Provide the (x, y) coordinate of the cell's center where the given text is located.  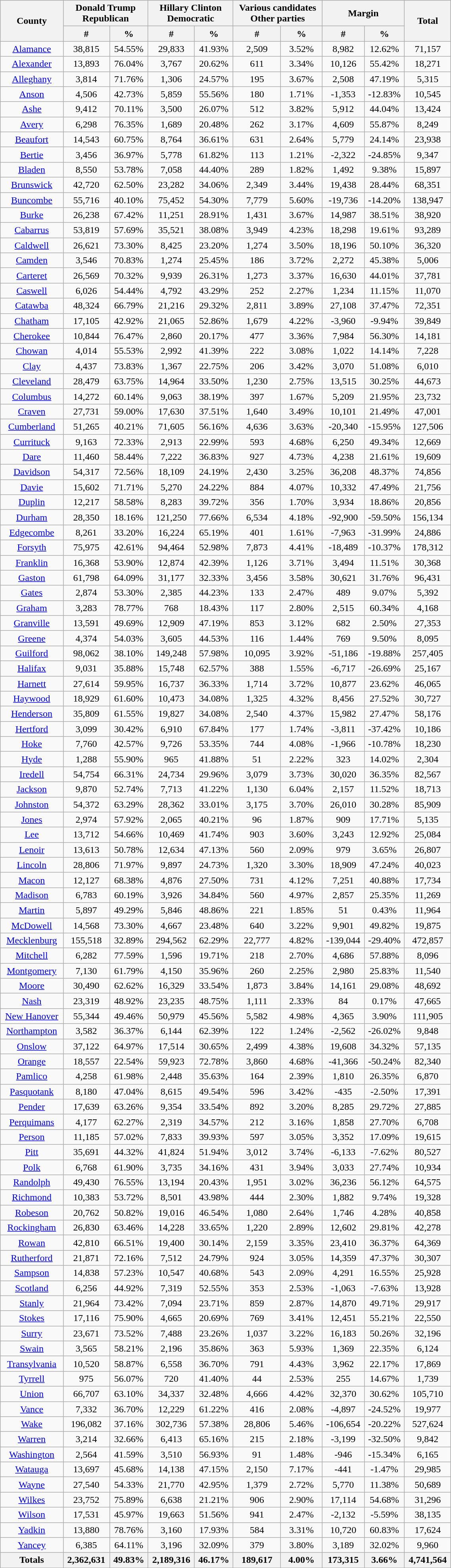
379 (257, 1545)
42.61% (129, 548)
3.31% (301, 1530)
23,235 (171, 1001)
289 (257, 170)
24.19% (213, 472)
4,150 (171, 971)
Catawba (32, 306)
38.19% (213, 396)
127,506 (428, 426)
50.10% (384, 245)
55.90% (129, 759)
-18,489 (343, 548)
-106,654 (343, 1424)
Durham (32, 517)
7,713 (171, 789)
14.14% (384, 351)
11.15% (384, 291)
3.60% (301, 835)
2.39% (301, 1076)
47.49% (384, 487)
1.24% (301, 1031)
8,550 (86, 170)
38,920 (428, 215)
20.17% (213, 336)
23,410 (343, 1243)
13,880 (86, 1530)
4.28% (384, 1213)
40.10% (129, 200)
42.95% (213, 1485)
53.90% (129, 563)
14,181 (428, 336)
49.34% (384, 442)
3.35% (301, 1243)
35.96% (213, 971)
19.61% (384, 230)
-29.40% (384, 941)
3,735 (171, 1167)
3.52% (301, 49)
2,980 (343, 971)
-10.78% (384, 744)
2.33% (301, 1001)
58,176 (428, 714)
55.53% (129, 351)
64,575 (428, 1182)
21,216 (171, 306)
Craven (32, 411)
6,256 (86, 1288)
54,754 (86, 774)
Edgecombe (32, 532)
19,609 (428, 457)
13,424 (428, 109)
11,460 (86, 457)
34.57% (213, 1122)
5,582 (257, 1016)
28.44% (384, 185)
49.71% (384, 1303)
48,692 (428, 986)
596 (257, 1092)
4,291 (343, 1273)
3.50% (301, 245)
57.02% (129, 1137)
1,288 (86, 759)
14,964 (171, 381)
49.54% (213, 1092)
6,638 (171, 1500)
34.84% (213, 895)
Buncombe (32, 200)
2,974 (86, 820)
12,669 (428, 442)
27.47% (384, 714)
16,183 (343, 1333)
17,391 (428, 1092)
45.56% (213, 1016)
1.71% (301, 94)
3,079 (257, 774)
36,236 (343, 1182)
25.35% (384, 895)
4,258 (86, 1076)
27.50% (213, 880)
94,464 (171, 548)
44.40% (213, 170)
19,328 (428, 1198)
57.69% (129, 230)
32,370 (343, 1394)
30,621 (343, 578)
353 (257, 1288)
53.78% (129, 170)
3,283 (86, 608)
70.83% (129, 260)
Montgomery (32, 971)
12.62% (384, 49)
62.50% (129, 185)
Warren (32, 1439)
1,220 (257, 1228)
Lenoir (32, 850)
McDowell (32, 926)
8,982 (343, 49)
Caldwell (32, 245)
23,732 (428, 396)
2.90% (301, 1500)
48.86% (213, 910)
Transylvania (32, 1364)
73.52% (129, 1333)
47.15% (213, 1470)
Pasquotank (32, 1092)
45.97% (129, 1515)
6,144 (171, 1031)
5.60% (301, 200)
-2,322 (343, 154)
Hoke (32, 744)
25,084 (428, 835)
19,663 (171, 1515)
54.55% (129, 49)
24.22% (213, 487)
Martin (32, 910)
45.68% (129, 1470)
23,282 (171, 185)
72,351 (428, 306)
47,001 (428, 411)
18,230 (428, 744)
24.79% (213, 1258)
215 (257, 1439)
55.87% (384, 124)
14,228 (171, 1228)
9,960 (428, 1545)
18.16% (129, 517)
30.42% (129, 729)
35,691 (86, 1152)
48.75% (213, 1001)
24.73% (213, 865)
27,885 (428, 1107)
584 (257, 1530)
39,849 (428, 321)
77.59% (129, 956)
884 (257, 487)
Halifax (32, 668)
1,714 (257, 683)
105,710 (428, 1394)
35.88% (129, 668)
2,913 (171, 442)
Stokes (32, 1318)
853 (257, 623)
4.08% (301, 744)
Moore (32, 986)
1.74% (301, 729)
-37.42% (384, 729)
17,531 (86, 1515)
3.02% (301, 1182)
0.17% (384, 1001)
26,621 (86, 245)
40.68% (213, 1273)
76.47% (129, 336)
-3,960 (343, 321)
46,065 (428, 683)
41.88% (213, 759)
2.80% (301, 608)
2.89% (301, 1228)
23.48% (213, 926)
Greene (32, 638)
2.50% (384, 623)
4,437 (86, 366)
11,251 (171, 215)
3.84% (301, 986)
75,975 (86, 548)
61.90% (129, 1167)
33.65% (213, 1228)
13,194 (171, 1182)
58.87% (129, 1364)
7,488 (171, 1333)
1,858 (343, 1122)
Granville (32, 623)
543 (257, 1273)
Washington (32, 1454)
177 (257, 729)
10,469 (171, 835)
Total (428, 21)
29,833 (171, 49)
1,679 (257, 321)
3.80% (301, 1545)
47.04% (129, 1092)
2,509 (257, 49)
4,506 (86, 94)
13,613 (86, 850)
Wilkes (32, 1500)
195 (257, 79)
18,929 (86, 699)
731 (257, 880)
138,947 (428, 200)
16.55% (384, 1273)
Camden (32, 260)
38.10% (129, 653)
2,157 (343, 789)
30,727 (428, 699)
63.29% (129, 804)
4,665 (171, 1318)
17,734 (428, 880)
10,720 (343, 1530)
9,870 (86, 789)
859 (257, 1303)
51.94% (213, 1152)
54.33% (129, 1485)
3,860 (257, 1061)
37.47% (384, 306)
2,430 (257, 472)
19,615 (428, 1137)
2,349 (257, 185)
34,337 (171, 1394)
41.74% (213, 835)
47.13% (213, 850)
-6,133 (343, 1152)
Swain (32, 1348)
60.14% (129, 396)
221 (257, 910)
56.93% (213, 1454)
58.58% (129, 502)
8,764 (171, 139)
2,362,631 (86, 1560)
49.29% (129, 910)
-1.47% (384, 1470)
Wilson (32, 1515)
Alleghany (32, 79)
3.63% (301, 426)
Cumberland (32, 426)
-12.83% (384, 94)
6,385 (86, 1545)
39.72% (213, 502)
9,848 (428, 1031)
42,810 (86, 1243)
34.32% (384, 1046)
24,734 (171, 774)
Sampson (32, 1273)
Cleveland (32, 381)
26,569 (86, 276)
1,126 (257, 563)
14,138 (171, 1470)
9.07% (384, 593)
3.73% (301, 774)
75.90% (129, 1318)
3.20% (301, 1107)
26,807 (428, 850)
903 (257, 835)
-441 (343, 1470)
3.82% (301, 109)
68,351 (428, 185)
4,666 (257, 1394)
597 (257, 1137)
29.72% (384, 1107)
30,368 (428, 563)
21,065 (171, 321)
10,520 (86, 1364)
61,798 (86, 578)
122 (257, 1031)
Macon (32, 880)
3.58% (301, 578)
6,165 (428, 1454)
116 (257, 638)
4,667 (171, 926)
4.07% (301, 487)
18.43% (213, 608)
133 (257, 593)
Orange (32, 1061)
2.25% (301, 971)
51.56% (213, 1515)
27,353 (428, 623)
611 (257, 64)
975 (86, 1379)
75,452 (171, 200)
3.66% (384, 1560)
2,319 (171, 1122)
7,332 (86, 1409)
1,882 (343, 1198)
1,746 (343, 1213)
768 (171, 608)
-1,966 (343, 744)
12,127 (86, 880)
55.42% (384, 64)
77.66% (213, 517)
80,527 (428, 1152)
37,781 (428, 276)
-2.50% (384, 1092)
72.56% (129, 472)
3.16% (301, 1122)
22,777 (257, 941)
6,282 (86, 956)
14,870 (343, 1303)
Randolph (32, 1182)
7.17% (301, 1470)
23,752 (86, 1500)
4.18% (301, 517)
1,234 (343, 291)
34.06% (213, 185)
Pender (32, 1107)
-20.22% (384, 1424)
19,400 (171, 1243)
55.21% (384, 1318)
25,928 (428, 1273)
2,811 (257, 306)
512 (257, 109)
3.92% (301, 653)
47,665 (428, 1001)
18,271 (428, 64)
13,893 (86, 64)
Duplin (32, 502)
-3,811 (343, 729)
3,546 (86, 260)
3,582 (86, 1031)
3.65% (384, 850)
3,962 (343, 1364)
62.27% (129, 1122)
Brunswick (32, 185)
Caswell (32, 291)
Dare (32, 457)
7,873 (257, 548)
28,350 (86, 517)
924 (257, 1258)
Franklin (32, 563)
-31.99% (384, 532)
23,938 (428, 139)
111,905 (428, 1016)
2,159 (257, 1243)
-41,366 (343, 1061)
4,177 (86, 1122)
13,591 (86, 623)
Rutherford (32, 1258)
23,319 (86, 1001)
744 (257, 744)
3,949 (257, 230)
Iredell (32, 774)
2.75% (301, 381)
6,910 (171, 729)
32,196 (428, 1333)
17,624 (428, 1530)
50,689 (428, 1485)
2.08% (301, 1409)
1,492 (343, 170)
61.55% (129, 714)
206 (257, 366)
3.94% (301, 1167)
58.44% (129, 457)
16,224 (171, 532)
10,877 (343, 683)
363 (257, 1348)
43.98% (213, 1198)
Totals (32, 1560)
3.25% (301, 472)
4.32% (301, 699)
61.79% (129, 971)
30,490 (86, 986)
Carteret (32, 276)
32.48% (213, 1394)
70.11% (129, 109)
35.63% (213, 1076)
4.38% (301, 1046)
36,208 (343, 472)
1,873 (257, 986)
21,770 (171, 1485)
3,160 (171, 1530)
8,096 (428, 956)
32.02% (384, 1545)
Mecklenburg (32, 941)
7,222 (171, 457)
7,094 (171, 1303)
33.20% (129, 532)
12,909 (171, 623)
5,392 (428, 593)
50.26% (384, 1333)
Union (32, 1394)
41.93% (213, 49)
96,431 (428, 578)
444 (257, 1198)
30.25% (384, 381)
43.29% (213, 291)
18,713 (428, 789)
72.16% (129, 1258)
26,010 (343, 804)
Yancey (32, 1545)
-15.34% (384, 1454)
Wayne (32, 1485)
9.38% (384, 170)
1.85% (301, 910)
10,186 (428, 729)
55,716 (86, 200)
31,296 (428, 1500)
36.33% (213, 683)
Cabarrus (32, 230)
1,810 (343, 1076)
6,870 (428, 1076)
11,964 (428, 910)
1,273 (257, 276)
26.35% (384, 1076)
Margin (363, 14)
28,479 (86, 381)
25.45% (213, 260)
4.12% (301, 880)
49.83% (129, 1560)
64.97% (129, 1046)
Forsyth (32, 548)
4.41% (301, 548)
9,412 (86, 109)
30,307 (428, 1258)
54.30% (213, 200)
3.90% (384, 1016)
Currituck (32, 442)
Polk (32, 1167)
13,697 (86, 1470)
Davidson (32, 472)
189,617 (257, 1560)
5.46% (301, 1424)
Northampton (32, 1031)
252 (257, 291)
17,514 (171, 1046)
59.95% (129, 683)
6,558 (171, 1364)
Guilford (32, 653)
10,545 (428, 94)
28,362 (171, 804)
37.51% (213, 411)
62.29% (213, 941)
2.87% (301, 1303)
12,451 (343, 1318)
-5.59% (384, 1515)
64.11% (129, 1545)
6,534 (257, 517)
29.08% (384, 986)
29,985 (428, 1470)
9,031 (86, 668)
Harnett (32, 683)
40,858 (428, 1213)
27,540 (86, 1485)
17,116 (86, 1318)
14,987 (343, 215)
36.35% (384, 774)
4.00% (301, 1560)
3,012 (257, 1152)
64.09% (129, 578)
262 (257, 124)
4.22% (301, 321)
218 (257, 956)
73.42% (129, 1303)
1,230 (257, 381)
3,189 (343, 1545)
-1,353 (343, 94)
26,830 (86, 1228)
20,762 (86, 1213)
2,385 (171, 593)
85,909 (428, 804)
-14.20% (384, 200)
791 (257, 1364)
66.51% (129, 1243)
41.40% (213, 1379)
4.82% (301, 941)
63.46% (129, 1228)
35.86% (213, 1348)
7,833 (171, 1137)
44.32% (129, 1152)
37,122 (86, 1046)
44.04% (384, 109)
23.20% (213, 245)
5,859 (171, 94)
19,977 (428, 1409)
48.37% (384, 472)
71.76% (129, 79)
54,372 (86, 804)
66.79% (129, 306)
12.92% (384, 835)
51,265 (86, 426)
49.82% (384, 926)
9.50% (384, 638)
909 (343, 820)
84 (343, 1001)
6,298 (86, 124)
36.83% (213, 457)
72.33% (129, 442)
44 (257, 1379)
14,272 (86, 396)
57.23% (129, 1273)
59,923 (171, 1061)
25.83% (384, 971)
45.38% (384, 260)
-26.02% (384, 1031)
17,869 (428, 1364)
Hertford (32, 729)
71.71% (129, 487)
35,521 (171, 230)
2.70% (301, 956)
117 (257, 608)
27,108 (343, 306)
48.92% (129, 1001)
23.71% (213, 1303)
906 (257, 1500)
6,026 (86, 291)
2,564 (86, 1454)
1,367 (171, 366)
24,886 (428, 532)
17.93% (213, 1530)
3,565 (86, 1348)
1,111 (257, 1001)
44.23% (213, 593)
1,431 (257, 215)
22.17% (384, 1364)
49.46% (129, 1016)
1,022 (343, 351)
38,135 (428, 1515)
11,185 (86, 1137)
5,315 (428, 79)
5,770 (343, 1485)
6,768 (86, 1167)
3.74% (301, 1152)
57.98% (213, 653)
12,217 (86, 502)
0.43% (384, 910)
Lee (32, 835)
3.08% (301, 351)
18,298 (343, 230)
66.31% (129, 774)
62.39% (213, 1031)
30,020 (343, 774)
34.16% (213, 1167)
10,473 (171, 699)
17,105 (86, 321)
4,636 (257, 426)
21.95% (384, 396)
3,767 (171, 64)
53.30% (129, 593)
11.38% (384, 1485)
60.75% (129, 139)
19.71% (213, 956)
-26.69% (384, 668)
2.27% (301, 291)
2,857 (343, 895)
19,827 (171, 714)
18,109 (171, 472)
593 (257, 442)
14,543 (86, 139)
4,365 (343, 1016)
3.89% (301, 306)
2,499 (257, 1046)
489 (343, 593)
173,315 (343, 1560)
-7,963 (343, 532)
6,708 (428, 1122)
42.57% (129, 744)
3,352 (343, 1137)
Stanly (32, 1303)
7,319 (171, 1288)
6,250 (343, 442)
-24.85% (384, 154)
631 (257, 139)
17,114 (343, 1500)
-10.37% (384, 548)
Perquimans (32, 1122)
5,135 (428, 820)
22.35% (384, 1348)
10,844 (86, 336)
60.34% (384, 608)
21,756 (428, 487)
4.98% (301, 1016)
11,540 (428, 971)
51.08% (384, 366)
5,270 (171, 487)
55,344 (86, 1016)
965 (171, 759)
682 (343, 623)
19,438 (343, 185)
42.92% (129, 321)
20,856 (428, 502)
6,124 (428, 1348)
10,101 (343, 411)
6,783 (86, 895)
186 (257, 260)
75.89% (129, 1500)
64,369 (428, 1243)
Avery (32, 124)
3.71% (301, 563)
Davie (32, 487)
50.78% (129, 850)
-7.63% (384, 1288)
477 (257, 336)
2,874 (86, 593)
41,824 (171, 1152)
13,928 (428, 1288)
4,168 (428, 608)
-51,186 (343, 653)
323 (343, 759)
7,228 (428, 351)
52.74% (129, 789)
26.31% (213, 276)
155,518 (86, 941)
-2,562 (343, 1031)
20.48% (213, 124)
-15.95% (384, 426)
14.67% (384, 1379)
1,369 (343, 1348)
Robeson (32, 1213)
12,602 (343, 1228)
-19,736 (343, 200)
1.67% (301, 396)
21,871 (86, 1258)
50.82% (129, 1213)
14,568 (86, 926)
3,605 (171, 638)
11.51% (384, 563)
-6,717 (343, 668)
416 (257, 1409)
3,175 (257, 804)
18,196 (343, 245)
20.62% (213, 64)
New Hanover (32, 1016)
1,739 (428, 1379)
Rockingham (32, 1228)
1.48% (301, 1454)
19,016 (171, 1213)
720 (171, 1379)
Jones (32, 820)
57.92% (129, 820)
941 (257, 1515)
3,500 (171, 109)
16,737 (171, 683)
78.77% (129, 608)
62.57% (213, 668)
Beaufort (32, 139)
5,912 (343, 109)
31,177 (171, 578)
60.19% (129, 895)
Richmond (32, 1198)
7,130 (86, 971)
23,671 (86, 1333)
Scotland (32, 1288)
4.42% (301, 1394)
53.35% (213, 744)
16,329 (171, 986)
26,238 (86, 215)
-1,063 (343, 1288)
10,332 (343, 487)
22.75% (213, 366)
11,269 (428, 895)
48,324 (86, 306)
91 (257, 1454)
Vance (32, 1409)
1.82% (301, 170)
40.88% (384, 880)
65.16% (213, 1439)
7,984 (343, 336)
6,413 (171, 1439)
30.28% (384, 804)
18,909 (343, 865)
1.87% (301, 820)
76.35% (129, 124)
57.38% (213, 1424)
27,731 (86, 411)
52.86% (213, 321)
56.16% (213, 426)
49.69% (129, 623)
2,992 (171, 351)
4,876 (171, 880)
71,157 (428, 49)
Donald TrumpRepublican (106, 14)
1,320 (257, 865)
3,214 (86, 1439)
36.97% (129, 154)
57,135 (428, 1046)
Jackson (32, 789)
28.91% (213, 215)
7,512 (171, 1258)
3.36% (301, 336)
4,374 (86, 638)
73.83% (129, 366)
26.07% (213, 109)
61.82% (213, 154)
431 (257, 1167)
74,856 (428, 472)
38.51% (384, 215)
29,917 (428, 1303)
8,285 (343, 1107)
149,248 (171, 653)
5,209 (343, 396)
76.55% (129, 1182)
15,602 (86, 487)
61.60% (129, 699)
52.98% (213, 548)
31.76% (384, 578)
Alexander (32, 64)
-19.88% (384, 653)
4,741,564 (428, 1560)
Wake (32, 1424)
Burke (32, 215)
41.22% (213, 789)
15,982 (343, 714)
9,063 (171, 396)
14,838 (86, 1273)
54,317 (86, 472)
41.59% (129, 1454)
60.83% (384, 1530)
2,860 (171, 336)
3.49% (301, 411)
472,857 (428, 941)
19,875 (428, 926)
Various candidatesOther parties (278, 14)
3,934 (343, 502)
11,070 (428, 291)
18.86% (384, 502)
36,320 (428, 245)
2,272 (343, 260)
401 (257, 532)
50,979 (171, 1016)
42.73% (129, 94)
1,037 (257, 1333)
11.52% (384, 789)
30.14% (213, 1243)
56.30% (384, 336)
4.43% (301, 1364)
63.10% (129, 1394)
Mitchell (32, 956)
27,614 (86, 683)
71,605 (171, 426)
32.89% (129, 941)
6,010 (428, 366)
1,325 (257, 699)
10,095 (257, 653)
Madison (32, 895)
10,383 (86, 1198)
255 (343, 1379)
44,673 (428, 381)
53.72% (129, 1198)
4,014 (86, 351)
65.19% (213, 532)
38,815 (86, 49)
17,639 (86, 1107)
44.01% (384, 276)
8,180 (86, 1092)
67.42% (129, 215)
18,557 (86, 1061)
54.66% (129, 835)
33.50% (213, 381)
979 (343, 850)
Clay (32, 366)
29.32% (213, 306)
30.65% (213, 1046)
1,379 (257, 1485)
7,058 (171, 170)
7,760 (86, 744)
12,634 (171, 850)
21,964 (86, 1303)
Ashe (32, 109)
3.34% (301, 64)
Henderson (32, 714)
927 (257, 457)
Lincoln (32, 865)
53,819 (86, 230)
1.70% (301, 502)
37.16% (129, 1424)
Hyde (32, 759)
3,099 (86, 729)
71.97% (129, 865)
-139,044 (343, 941)
5,897 (86, 910)
66,707 (86, 1394)
3,814 (86, 79)
9,842 (428, 1439)
2,065 (171, 820)
49,430 (86, 1182)
55.56% (213, 94)
164 (257, 1076)
Gaston (32, 578)
3,926 (171, 895)
41.39% (213, 351)
356 (257, 502)
9,897 (171, 865)
2.72% (301, 1485)
35,809 (86, 714)
44.92% (129, 1288)
46.54% (213, 1213)
Surry (32, 1333)
2,150 (257, 1470)
17,630 (171, 411)
14.02% (384, 759)
25,167 (428, 668)
-9.94% (384, 321)
1.55% (301, 668)
-2,132 (343, 1515)
156,134 (428, 517)
7,251 (343, 880)
Alamance (32, 49)
32.09% (213, 1545)
32.66% (129, 1439)
7,779 (257, 200)
78.76% (129, 1530)
5,778 (171, 154)
260 (257, 971)
-20,340 (343, 426)
8,283 (171, 502)
Yadkin (32, 1530)
212 (257, 1122)
19,608 (343, 1046)
County (32, 21)
257,405 (428, 653)
Watauga (32, 1470)
52.55% (213, 1288)
9.74% (384, 1198)
22.54% (129, 1061)
Gates (32, 593)
Haywood (32, 699)
1.44% (301, 638)
Rowan (32, 1243)
54.68% (384, 1500)
2,189,316 (171, 1560)
Onslow (32, 1046)
5,006 (428, 260)
8,425 (171, 245)
1,951 (257, 1182)
3.41% (301, 1318)
2,515 (343, 608)
-4,897 (343, 1409)
8,501 (171, 1198)
21.61% (384, 457)
397 (257, 396)
58.21% (129, 1348)
3,243 (343, 835)
-24.52% (384, 1409)
98,062 (86, 653)
Tyrrell (32, 1379)
67.84% (213, 729)
24.14% (384, 139)
20.69% (213, 1318)
3.44% (301, 185)
5,779 (343, 139)
4,792 (171, 291)
2,448 (171, 1076)
20.43% (213, 1182)
Bladen (32, 170)
3,196 (171, 1545)
23.26% (213, 1333)
56.07% (129, 1379)
Cherokee (32, 336)
Anson (32, 94)
113 (257, 154)
-7.62% (384, 1152)
196,082 (86, 1424)
3,510 (171, 1454)
9,354 (171, 1107)
47.24% (384, 865)
76.04% (129, 64)
70.32% (129, 276)
13,515 (343, 381)
12,874 (171, 563)
4.97% (301, 895)
29.81% (384, 1228)
Chowan (32, 351)
640 (257, 926)
3.12% (301, 623)
5,846 (171, 910)
4,238 (343, 457)
82,340 (428, 1061)
22,550 (428, 1318)
2.30% (301, 1198)
3.30% (301, 865)
42,720 (86, 185)
1,596 (171, 956)
Pamlico (32, 1076)
8,615 (171, 1092)
10,934 (428, 1167)
10,126 (343, 64)
56.12% (384, 1182)
2,304 (428, 759)
-946 (343, 1454)
2.22% (301, 759)
Columbus (32, 396)
Hillary ClintonDemocratic (190, 14)
24.57% (213, 79)
57.88% (384, 956)
40,023 (428, 865)
16,368 (86, 563)
3,494 (343, 563)
63.75% (129, 381)
39.93% (213, 1137)
3.37% (301, 276)
21.49% (384, 411)
-59.50% (384, 517)
47.37% (384, 1258)
2,540 (257, 714)
388 (257, 668)
1.61% (301, 532)
178,312 (428, 548)
4,686 (343, 956)
-435 (343, 1092)
Graham (32, 608)
8,249 (428, 124)
3,033 (343, 1167)
29.96% (213, 774)
3,070 (343, 366)
17.09% (384, 1137)
1,640 (257, 411)
16,630 (343, 276)
93,289 (428, 230)
46.17% (213, 1560)
302,736 (171, 1424)
121,250 (171, 517)
38.08% (213, 230)
9,163 (86, 442)
Johnston (32, 804)
1,689 (171, 124)
30.62% (384, 1394)
15,897 (428, 170)
2,508 (343, 79)
59.00% (129, 411)
63.26% (129, 1107)
14,161 (343, 986)
222 (257, 351)
27.52% (384, 699)
12,229 (171, 1409)
27.70% (384, 1122)
36.61% (213, 139)
33.01% (213, 804)
4.23% (301, 230)
5.93% (301, 1348)
27.74% (384, 1167)
13,712 (86, 835)
17.71% (384, 820)
32.33% (213, 578)
Person (32, 1137)
61.98% (129, 1076)
42.39% (213, 563)
Chatham (32, 321)
23.62% (384, 683)
1.21% (301, 154)
82,567 (428, 774)
9,347 (428, 154)
68.38% (129, 880)
96 (257, 820)
Nash (32, 1001)
9,726 (171, 744)
4.73% (301, 457)
44.53% (213, 638)
-92,900 (343, 517)
15,748 (171, 668)
62.62% (129, 986)
Bertie (32, 154)
3.17% (301, 124)
3.70% (301, 804)
21.21% (213, 1500)
54.44% (129, 291)
2,196 (171, 1348)
294,562 (171, 941)
9,939 (171, 276)
Pitt (32, 1152)
1,306 (171, 79)
892 (257, 1107)
14,359 (343, 1258)
-50.24% (384, 1061)
-3,199 (343, 1439)
180 (257, 94)
54.03% (129, 638)
4.37% (301, 714)
22.99% (213, 442)
8,456 (343, 699)
8,261 (86, 532)
6.04% (301, 789)
1,080 (257, 1213)
4,609 (343, 124)
72.78% (213, 1061)
527,624 (428, 1424)
42,278 (428, 1228)
1,130 (257, 789)
-32.50% (384, 1439)
9,901 (343, 926)
8,095 (428, 638)
61.22% (213, 1409)
2.18% (301, 1439)
10,547 (171, 1273)
